Return the (X, Y) coordinate for the center point of the cell that contains the specified text.  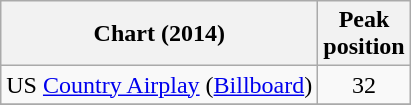
32 (364, 85)
Chart (2014) (160, 34)
US Country Airplay (Billboard) (160, 85)
Peakposition (364, 34)
